From the cell containing the given text, extract its center point as [x, y] coordinate. 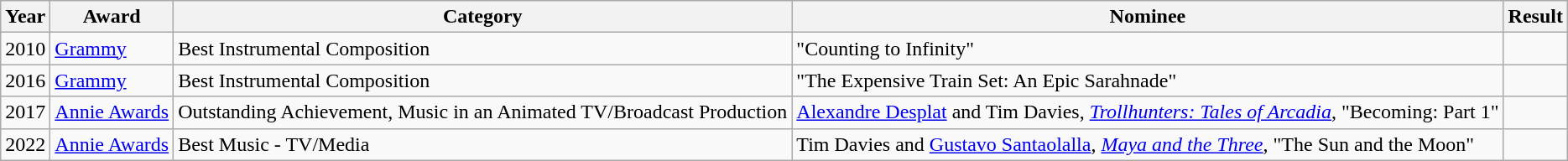
"Counting to Infinity" [1148, 49]
Nominee [1148, 17]
2016 [25, 80]
Outstanding Achievement, Music in an Animated TV/Broadcast Production [483, 112]
Alexandre Desplat and Tim Davies, Trollhunters: Tales of Arcadia, "Becoming: Part 1" [1148, 112]
Year [25, 17]
Category [483, 17]
2022 [25, 144]
Tim Davies and Gustavo Santaolalla, Maya and the Three, "The Sun and the Moon" [1148, 144]
2010 [25, 49]
"The Expensive Train Set: An Epic Sarahnade" [1148, 80]
2017 [25, 112]
Result [1535, 17]
Best Music - TV/Media [483, 144]
Award [112, 17]
